Find where the given text appears and provide that cell's center as (X, Y) coordinate. 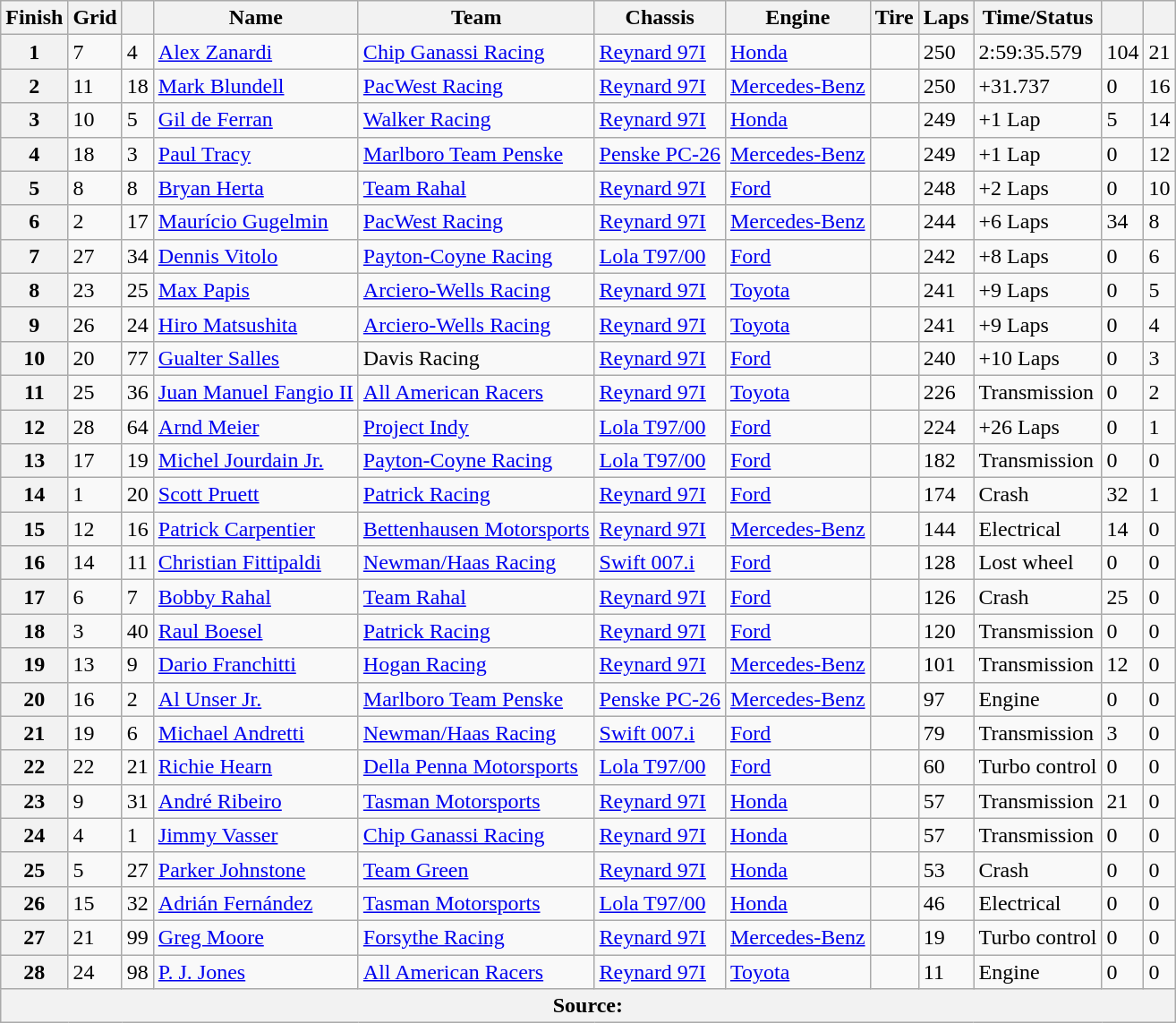
Bryan Herta (256, 188)
+31.737 (1038, 86)
Adrián Fernández (256, 903)
242 (946, 256)
99 (138, 937)
104 (1122, 52)
Davis Racing (476, 358)
182 (946, 461)
Alex Zanardi (256, 52)
60 (946, 767)
+6 Laps (1038, 222)
126 (946, 597)
174 (946, 495)
Laps (946, 18)
Richie Hearn (256, 767)
248 (946, 188)
Jimmy Vasser (256, 835)
Scott Pruett (256, 495)
Parker Johnstone (256, 869)
40 (138, 631)
Della Penna Motorsports (476, 767)
Dario Franchitti (256, 665)
240 (946, 358)
+26 Laps (1038, 427)
31 (138, 801)
+2 Laps (1038, 188)
97 (946, 699)
224 (946, 427)
Tire (894, 18)
120 (946, 631)
Gualter Salles (256, 358)
Hogan Racing (476, 665)
Project Indy (476, 427)
79 (946, 733)
226 (946, 392)
Michel Jourdain Jr. (256, 461)
128 (946, 563)
Gil de Ferran (256, 120)
101 (946, 665)
Grid (95, 18)
Greg Moore (256, 937)
Juan Manuel Fangio II (256, 392)
André Ribeiro (256, 801)
Finish (34, 18)
64 (138, 427)
Mark Blundell (256, 86)
98 (138, 971)
Patrick Carpentier (256, 529)
+10 Laps (1038, 358)
Arnd Meier (256, 427)
Source: (588, 1006)
Michael Andretti (256, 733)
Team (476, 18)
Maurício Gugelmin (256, 222)
Walker Racing (476, 120)
Paul Tracy (256, 154)
77 (138, 358)
Raul Boesel (256, 631)
Christian Fittipaldi (256, 563)
53 (946, 869)
+8 Laps (1038, 256)
244 (946, 222)
144 (946, 529)
Chassis (660, 18)
46 (946, 903)
36 (138, 392)
Bobby Rahal (256, 597)
Lost wheel (1038, 563)
Name (256, 18)
2:59:35.579 (1038, 52)
Max Papis (256, 290)
P. J. Jones (256, 971)
Dennis Vitolo (256, 256)
Team Green (476, 869)
Time/Status (1038, 18)
Bettenhausen Motorsports (476, 529)
Hiro Matsushita (256, 324)
Al Unser Jr. (256, 699)
Forsythe Racing (476, 937)
